Extract the [x, y] coordinate from the center of the cell holding the provided text.  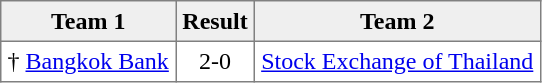
Team 2 [397, 21]
Stock Exchange of Thailand [397, 61]
2-0 [216, 61]
Team 1 [88, 21]
Result [216, 21]
† Bangkok Bank [88, 61]
